From the cell containing the given text, extract its center point as [X, Y] coordinate. 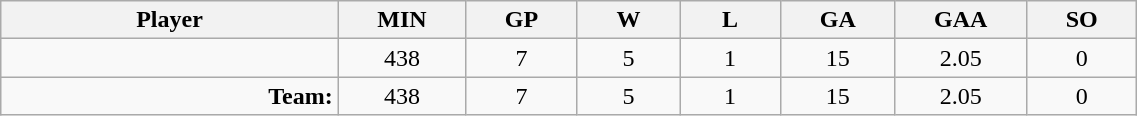
W [628, 20]
Player [170, 20]
GA [838, 20]
Team: [170, 96]
SO [1081, 20]
GAA [961, 20]
GP [522, 20]
L [730, 20]
MIN [402, 20]
